Detect which cell encompasses the target text, then output its [x, y] center coordinate. 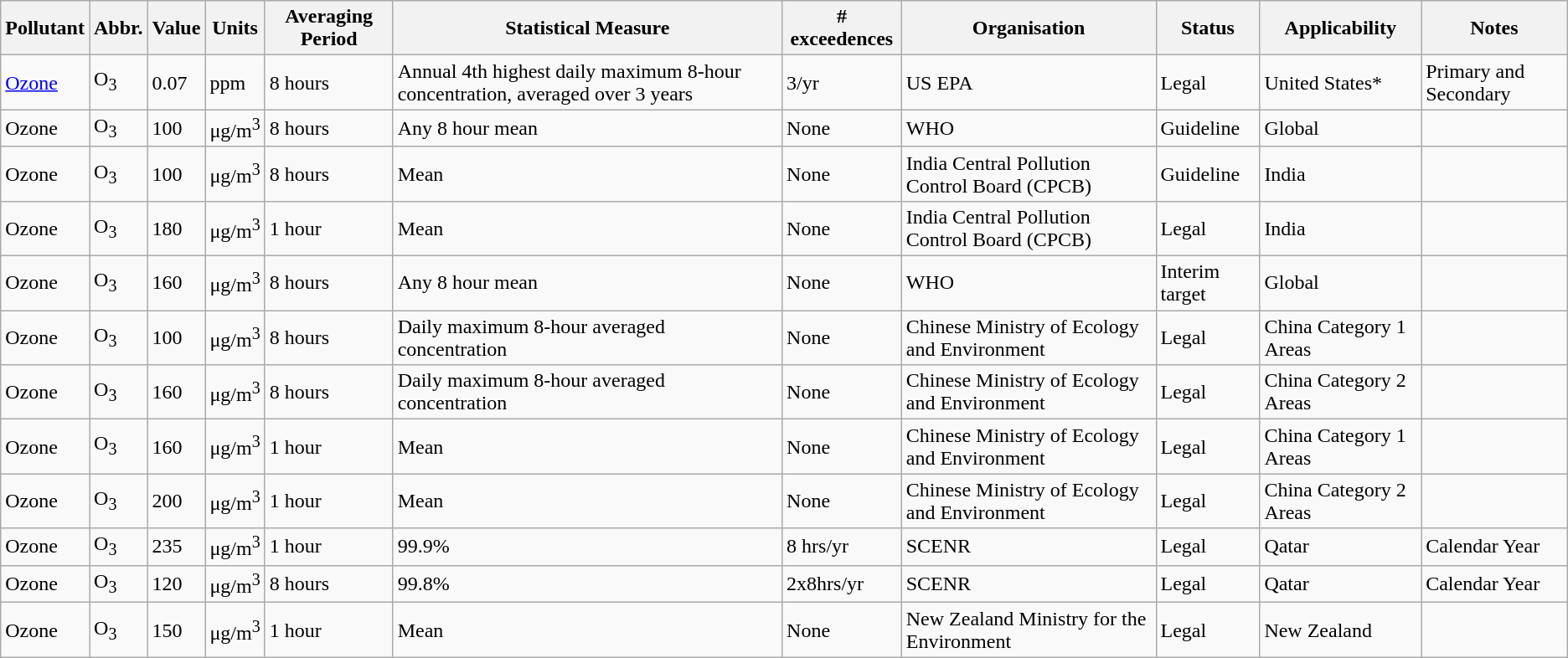
United States* [1340, 82]
8 hrs/yr [843, 547]
3/yr [843, 82]
Value [176, 28]
150 [176, 630]
99.9% [587, 547]
Organisation [1029, 28]
Applicability [1340, 28]
180 [176, 228]
Averaging Period [328, 28]
Notes [1494, 28]
# exceedences [843, 28]
0.07 [176, 82]
200 [176, 501]
Primary and Secondary [1494, 82]
Statistical Measure [587, 28]
235 [176, 547]
Status [1208, 28]
Pollutant [45, 28]
US EPA [1029, 82]
New Zealand [1340, 630]
Annual 4th highest daily maximum 8-hour concentration, averaged over 3 years [587, 82]
120 [176, 584]
99.8% [587, 584]
2x8hrs/yr [843, 584]
Units [235, 28]
Abbr. [118, 28]
ppm [235, 82]
Interim target [1208, 283]
New Zealand Ministry for the Environment [1029, 630]
